Identify which cell holds the provided text, then report its [x, y] central coordinate. 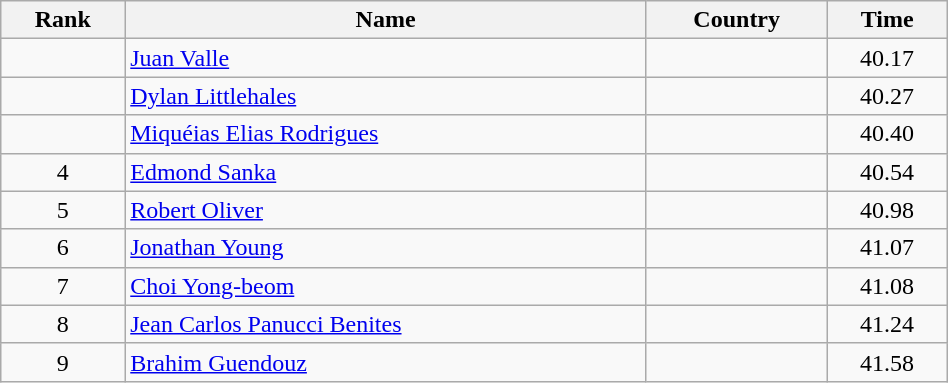
40.27 [887, 96]
40.98 [887, 210]
40.17 [887, 58]
9 [63, 362]
40.54 [887, 172]
Time [887, 20]
8 [63, 324]
Rank [63, 20]
Miquéias Elias Rodrigues [386, 134]
Robert Oliver [386, 210]
Country [736, 20]
4 [63, 172]
Juan Valle [386, 58]
Choi Yong-beom [386, 286]
40.40 [887, 134]
6 [63, 248]
Jonathan Young [386, 248]
Jean Carlos Panucci Benites [386, 324]
5 [63, 210]
41.07 [887, 248]
Dylan Littlehales [386, 96]
41.08 [887, 286]
Brahim Guendouz [386, 362]
Edmond Sanka [386, 172]
Name [386, 20]
41.58 [887, 362]
7 [63, 286]
41.24 [887, 324]
